Output the (x, y) coordinate of the center of the cell containing the given text.  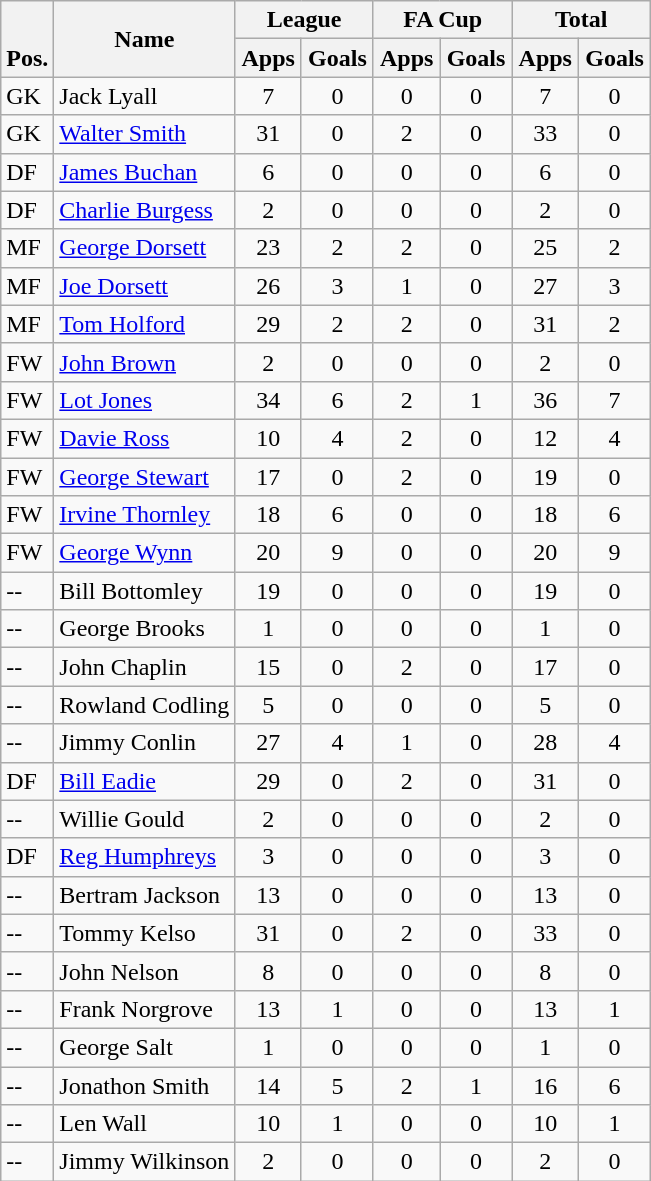
Name (144, 39)
George Stewart (144, 477)
Willie Gould (144, 819)
George Salt (144, 1047)
James Buchan (144, 172)
Walter Smith (144, 134)
Tommy Kelso (144, 933)
Jimmy Wilkinson (144, 1162)
George Dorsett (144, 248)
26 (268, 286)
Charlie Burgess (144, 210)
15 (268, 667)
16 (546, 1085)
Davie Ross (144, 438)
Pos. (28, 39)
Bill Eadie (144, 781)
36 (546, 400)
34 (268, 400)
23 (268, 248)
George Wynn (144, 553)
John Nelson (144, 971)
14 (268, 1085)
Joe Dorsett (144, 286)
Bill Bottomley (144, 591)
Reg Humphreys (144, 857)
League (304, 20)
Jonathon Smith (144, 1085)
Jack Lyall (144, 96)
John Brown (144, 362)
FA Cup (442, 20)
Irvine Thornley (144, 515)
Jimmy Conlin (144, 743)
Len Wall (144, 1124)
28 (546, 743)
25 (546, 248)
Frank Norgrove (144, 1009)
George Brooks (144, 629)
Tom Holford (144, 324)
John Chaplin (144, 667)
Total (582, 20)
12 (546, 438)
Lot Jones (144, 400)
Bertram Jackson (144, 895)
Rowland Codling (144, 705)
